Find where the given text appears and provide that cell's center as (x, y) coordinate. 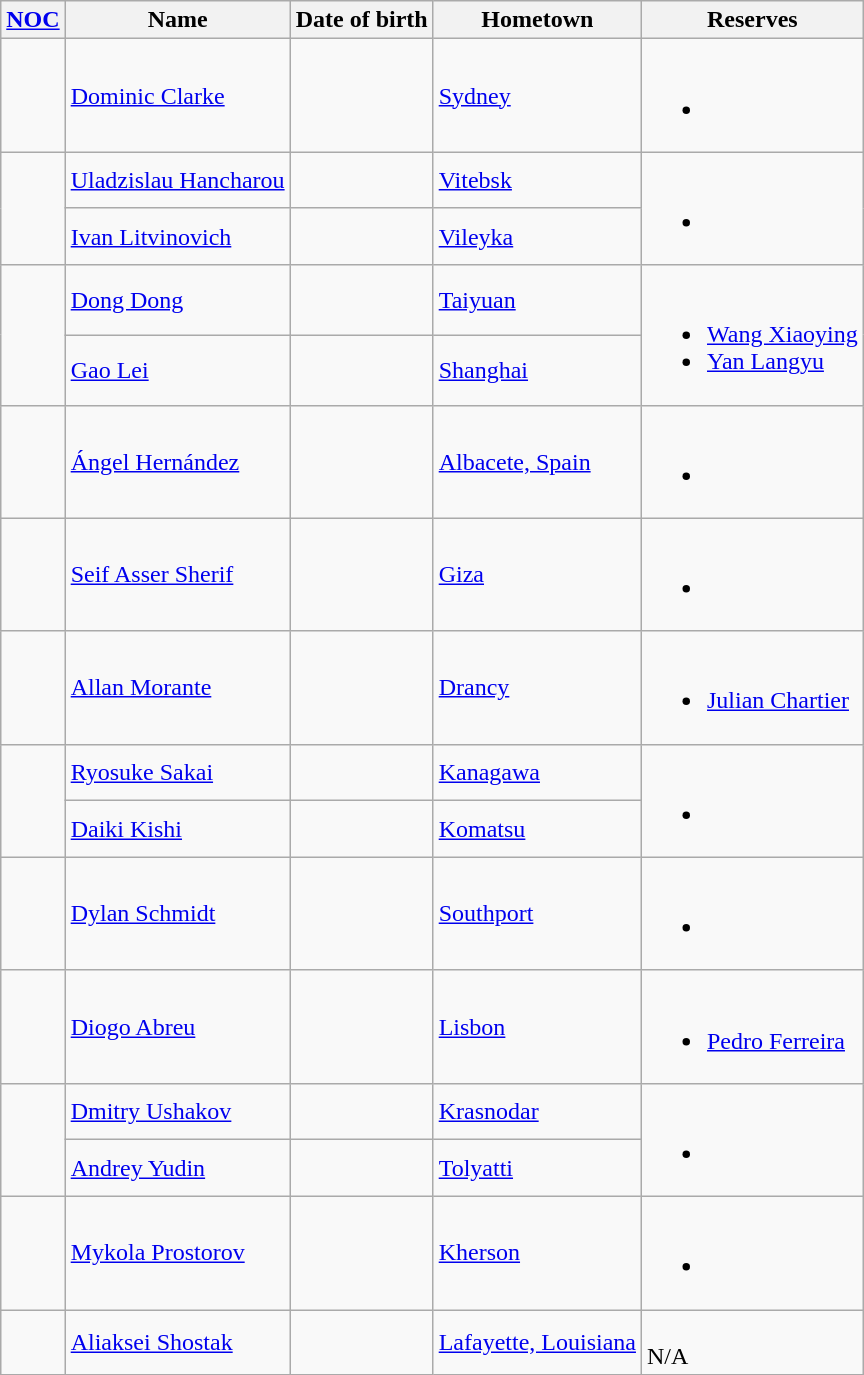
Name (178, 20)
Date of birth (362, 20)
Sydney (537, 96)
Lisbon (537, 1026)
Tolyatti (537, 1168)
Aliaksei Shostak (178, 1342)
Vitebsk (537, 180)
Gao Lei (178, 370)
Kherson (537, 1252)
Komatsu (537, 830)
Uladzislau Hancharou (178, 180)
Pedro Ferreira (752, 1026)
Drancy (537, 688)
Dominic Clarke (178, 96)
Ryosuke Sakai (178, 772)
Vileyka (537, 236)
Ivan Litvinovich (178, 236)
Dong Dong (178, 300)
Lafayette, Louisiana (537, 1342)
Wang XiaoyingYan Langyu (752, 335)
Diogo Abreu (178, 1026)
Julian Chartier (752, 688)
Southport (537, 914)
Ángel Hernández (178, 462)
NOC (33, 20)
Reserves (752, 20)
Taiyuan (537, 300)
Mykola Prostorov (178, 1252)
N/A (752, 1342)
Allan Morante (178, 688)
Daiki Kishi (178, 830)
Albacete, Spain (537, 462)
Giza (537, 574)
Hometown (537, 20)
Dylan Schmidt (178, 914)
Andrey Yudin (178, 1168)
Krasnodar (537, 1112)
Shanghai (537, 370)
Dmitry Ushakov (178, 1112)
Seif Asser Sherif (178, 574)
Kanagawa (537, 772)
